Return the [x, y] coordinate for the center point of the cell that contains the specified text.  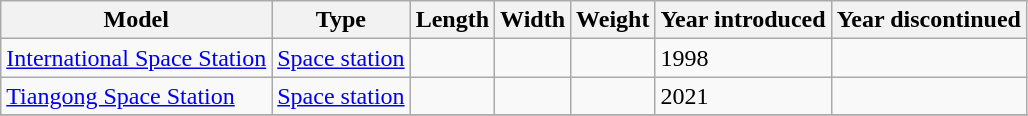
Tiangong Space Station [136, 96]
Type [341, 20]
Model [136, 20]
Length [452, 20]
1998 [743, 58]
Year discontinued [928, 20]
2021 [743, 96]
Width [533, 20]
International Space Station [136, 58]
Year introduced [743, 20]
Weight [613, 20]
